Locate the cell with the specified text and output its (X, Y) center coordinate. 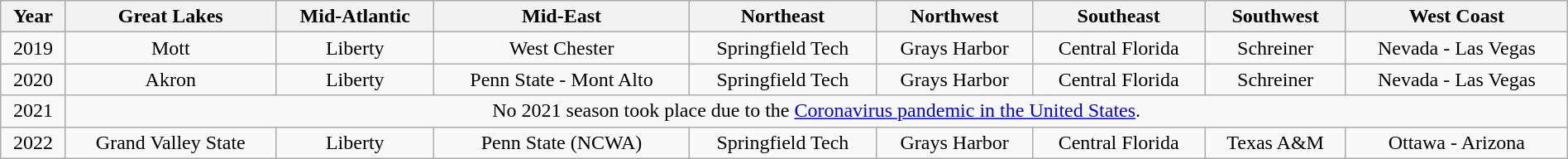
Northwest (954, 17)
Great Lakes (170, 17)
Texas A&M (1275, 142)
West Coast (1456, 17)
Mid-East (562, 17)
Grand Valley State (170, 142)
2022 (33, 142)
Mott (170, 48)
Year (33, 17)
Mid-Atlantic (356, 17)
Akron (170, 79)
Southwest (1275, 17)
2020 (33, 79)
Penn State (NCWA) (562, 142)
Northeast (782, 17)
West Chester (562, 48)
No 2021 season took place due to the Coronavirus pandemic in the United States. (816, 111)
2021 (33, 111)
Southeast (1119, 17)
2019 (33, 48)
Ottawa - Arizona (1456, 142)
Penn State - Mont Alto (562, 79)
